Detect which cell encompasses the target text, then output its (X, Y) center coordinate. 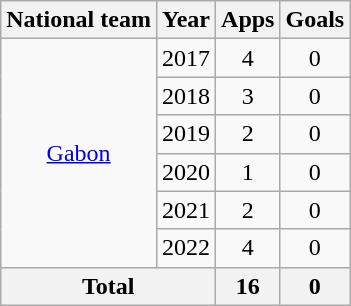
1 (248, 172)
Goals (315, 20)
3 (248, 96)
2019 (186, 134)
2018 (186, 96)
16 (248, 286)
Total (108, 286)
2020 (186, 172)
2022 (186, 248)
Gabon (79, 153)
National team (79, 20)
Year (186, 20)
Apps (248, 20)
2017 (186, 58)
2021 (186, 210)
